Scan for the cell matching the given text and deliver its [X, Y] coordinate at center. 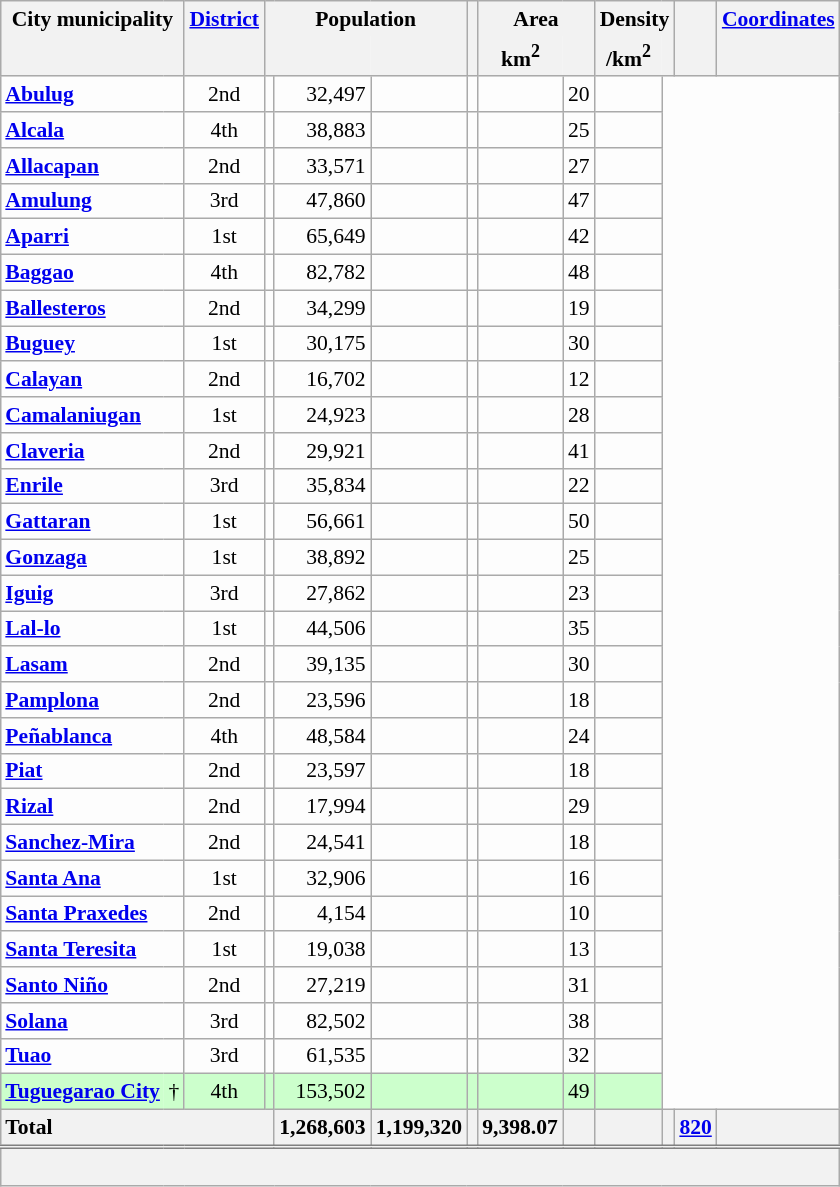
23 [579, 593]
20 [579, 94]
38 [579, 1020]
82,502 [322, 1020]
Tuao [92, 1056]
Allacapan [92, 165]
17,994 [322, 807]
Santa Teresita [92, 949]
24,541 [322, 842]
Area [536, 18]
Iguig [92, 593]
/km2 [628, 56]
Sanchez-Mira [92, 842]
Amulung [92, 201]
Lasam [92, 664]
9,398.07 [520, 1128]
Solana [92, 1020]
Rizal [92, 807]
Gattaran [92, 522]
km2 [520, 56]
Population [366, 18]
4,154 [322, 914]
28 [579, 415]
Lal-lo [92, 629]
32,497 [322, 94]
22 [579, 486]
Total [137, 1128]
23,597 [322, 771]
Coordinates [778, 18]
30,175 [322, 344]
District [224, 18]
35,834 [322, 486]
Santa Ana [92, 878]
Tuguegarao City [82, 1092]
153,502 [322, 1092]
44,506 [322, 629]
16,702 [322, 379]
1,199,320 [419, 1128]
City municipality [92, 18]
50 [579, 522]
24,923 [322, 415]
Density [635, 18]
34,299 [322, 308]
33,571 [322, 165]
29,921 [322, 450]
Peñablanca [92, 735]
24 [579, 735]
27,219 [322, 985]
35 [579, 629]
10 [579, 914]
Ballesteros [92, 308]
Aparri [92, 237]
29 [579, 807]
32,906 [322, 878]
38,892 [322, 557]
Abulug [92, 94]
Enrile [92, 486]
16 [579, 878]
42 [579, 237]
82,782 [322, 272]
19,038 [322, 949]
Claveria [92, 450]
56,661 [322, 522]
61,535 [322, 1056]
Santa Praxedes [92, 914]
49 [579, 1092]
23,596 [322, 700]
48 [579, 272]
19 [579, 308]
32 [579, 1056]
Alcala [92, 130]
Calayan [92, 379]
Gonzaga [92, 557]
38,883 [322, 130]
Baggao [92, 272]
Camalaniugan [92, 415]
47 [579, 201]
Piat [92, 771]
1,268,603 [322, 1128]
65,649 [322, 237]
48,584 [322, 735]
41 [579, 450]
27,862 [322, 593]
13 [579, 949]
820 [696, 1128]
12 [579, 379]
† [174, 1092]
Santo Niño [92, 985]
31 [579, 985]
39,135 [322, 664]
47,860 [322, 201]
27 [579, 165]
Buguey [92, 344]
Pamplona [92, 700]
